From the cell containing the given text, extract its center point as (X, Y) coordinate. 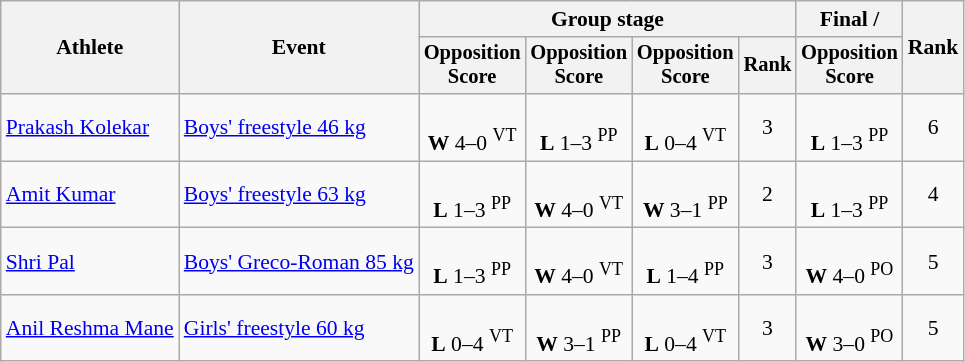
Prakash Kolekar (90, 128)
Boys' freestyle 46 kg (299, 128)
6 (934, 128)
Boys' freestyle 63 kg (299, 194)
W 4–0 PO (850, 262)
Group stage (608, 19)
Girls' freestyle 60 kg (299, 328)
Final / (850, 19)
Shri Pal (90, 262)
L 1–4 PP (686, 262)
Amit Kumar (90, 194)
4 (934, 194)
Boys' Greco-Roman 85 kg (299, 262)
Event (299, 48)
Athlete (90, 48)
2 (768, 194)
Anil Reshma Mane (90, 328)
W 3–0 PO (850, 328)
